For the text-containing cell, return its midpoint in (X, Y) coordinate format. 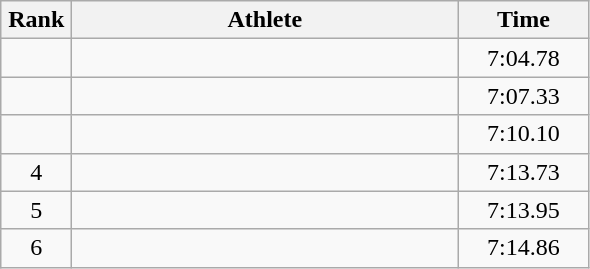
Time (524, 20)
7:07.33 (524, 96)
7:04.78 (524, 58)
6 (36, 248)
Rank (36, 20)
Athlete (265, 20)
7:14.86 (524, 248)
7:13.95 (524, 210)
4 (36, 172)
5 (36, 210)
7:13.73 (524, 172)
7:10.10 (524, 134)
